Determine the (x, y) coordinate at the center of the cell enclosing the given text.  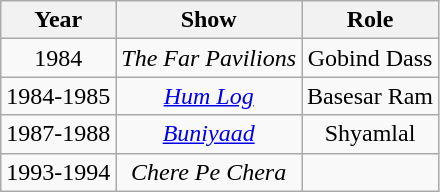
The Far Pavilions (209, 58)
Basesar Ram (370, 96)
Year (58, 20)
1993-1994 (58, 172)
Role (370, 20)
1984 (58, 58)
Show (209, 20)
1984-1985 (58, 96)
1987-1988 (58, 134)
Chere Pe Chera (209, 172)
Shyamlal (370, 134)
Buniyaad (209, 134)
Gobind Dass (370, 58)
Hum Log (209, 96)
